Search for the cell housing the specified text and yield its [X, Y] center coordinate. 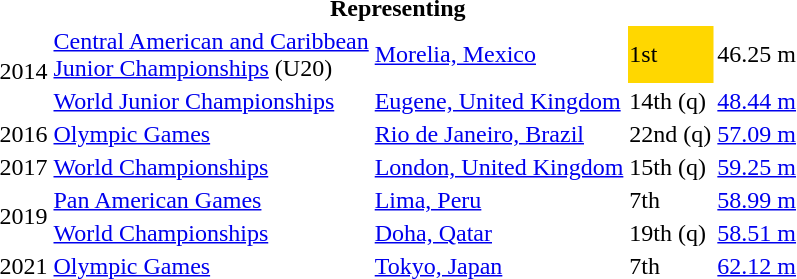
Morelia, Mexico [499, 54]
Central American and CaribbeanJunior Championships (U20) [211, 54]
Olympic Games [211, 134]
Eugene, United Kingdom [499, 101]
Pan American Games [211, 200]
London, United Kingdom [499, 167]
Lima, Peru [499, 200]
22nd (q) [670, 134]
7th [670, 200]
1st [670, 54]
15th (q) [670, 167]
Rio de Janeiro, Brazil [499, 134]
14th (q) [670, 101]
19th (q) [670, 233]
Doha, Qatar [499, 233]
World Junior Championships [211, 101]
